Provide the [X, Y] coordinate of the cell's center where the given text is located.  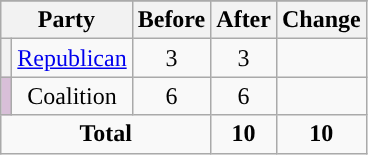
Coalition [72, 96]
After [244, 20]
Before [172, 20]
Change [321, 20]
Total [106, 134]
Party [66, 20]
Republican [72, 58]
